Locate the cell with the specified text and output its [X, Y] center coordinate. 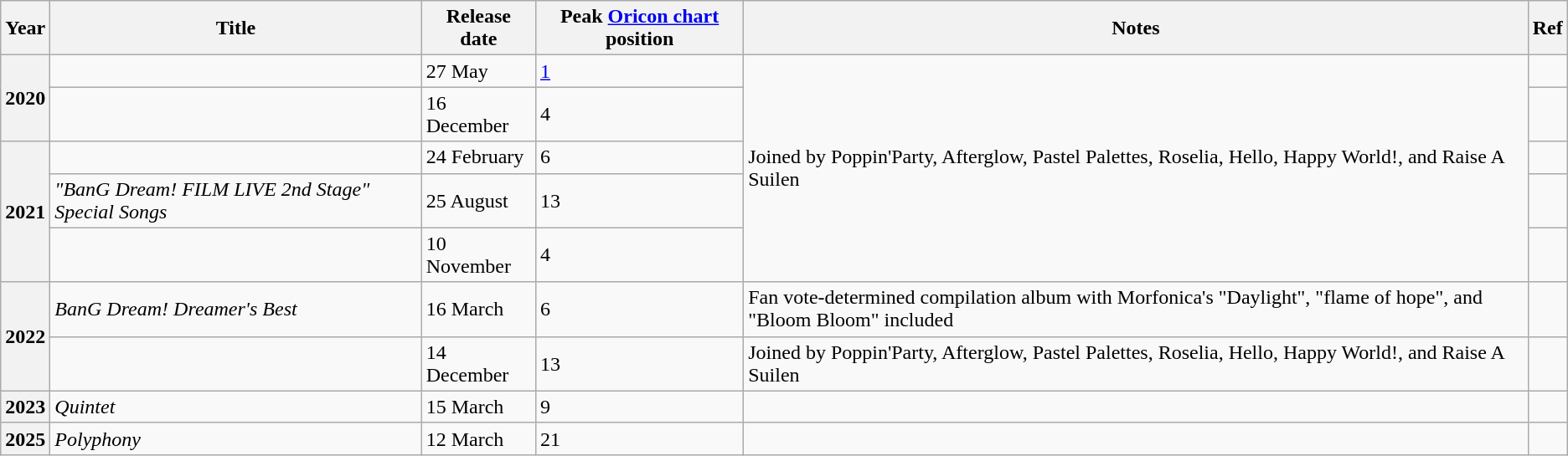
16 March [478, 310]
Peak Oricon chart position [639, 28]
1 [639, 71]
Fan vote-determined compilation album with Morfonica's "Daylight", "flame of hope", and "Bloom Bloom" included [1136, 310]
2020 [25, 99]
Quintet [236, 407]
16 December [478, 114]
Title [236, 28]
Year [25, 28]
2023 [25, 407]
10 November [478, 254]
27 May [478, 71]
25 August [478, 201]
12 March [478, 438]
Polyphony [236, 438]
Notes [1136, 28]
"BanG Dream! FILM LIVE 2nd Stage" Special Songs [236, 201]
21 [639, 438]
14 December [478, 363]
9 [639, 407]
24 February [478, 157]
BanG Dream! Dreamer's Best [236, 310]
2022 [25, 336]
15 March [478, 407]
2021 [25, 212]
Ref [1548, 28]
2025 [25, 438]
Release date [478, 28]
